Locate the cell with the specified text and output its [X, Y] center coordinate. 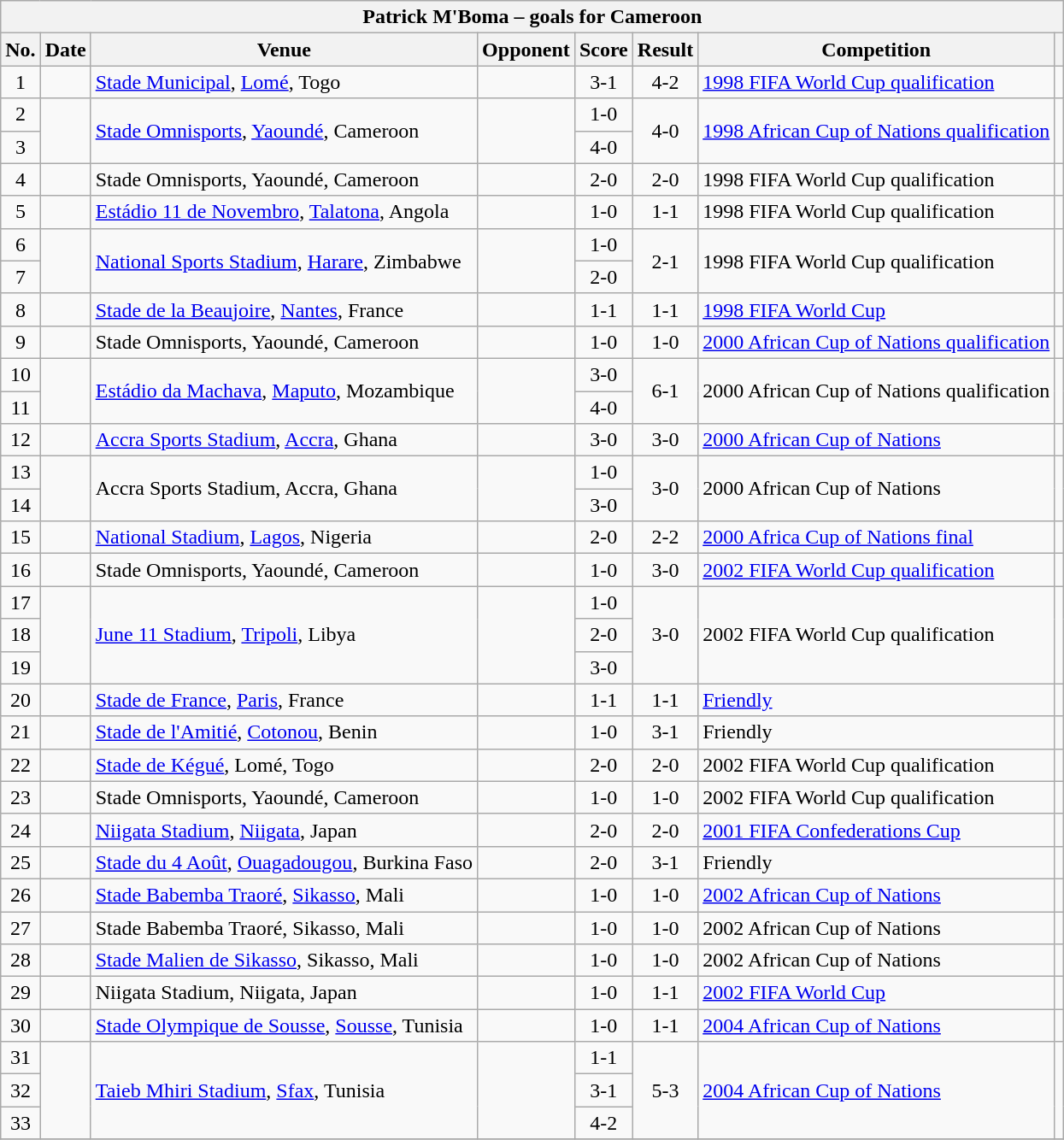
9 [21, 342]
18 [21, 635]
Stade de l'Amitié, Cotonou, Benin [284, 732]
15 [21, 538]
Competition [877, 50]
Estádio da Machava, Maputo, Mozambique [284, 391]
7 [21, 277]
Stade Malien de Sikasso, Sikasso, Mali [284, 961]
Stade de la Beaujoire, Nantes, France [284, 309]
10 [21, 374]
6 [21, 244]
Stade Municipal, Lomé, Togo [284, 82]
33 [21, 1123]
30 [21, 1025]
Result [665, 50]
No. [21, 50]
3 [21, 147]
1998 African Cup of Nations qualification [877, 131]
32 [21, 1090]
Stade du 4 Août, Ouagadougou, Burkina Faso [284, 862]
National Sports Stadium, Harare, Zimbabwe [284, 261]
4 [21, 179]
Opponent [526, 50]
2002 FIFA World Cup [877, 993]
13 [21, 473]
31 [21, 1058]
Taieb Mhiri Stadium, Sfax, Tunisia [284, 1090]
2-1 [665, 261]
2 [21, 115]
2-2 [665, 538]
20 [21, 700]
National Stadium, Lagos, Nigeria [284, 538]
8 [21, 309]
June 11 Stadium, Tripoli, Libya [284, 635]
Score [603, 50]
Patrick M'Boma – goals for Cameroon [532, 17]
1998 FIFA World Cup [877, 309]
22 [21, 765]
19 [21, 667]
27 [21, 927]
14 [21, 505]
5 [21, 212]
2001 FIFA Confederations Cup [877, 830]
Stade de France, Paris, France [284, 700]
24 [21, 830]
Venue [284, 50]
1 [21, 82]
16 [21, 570]
25 [21, 862]
5-3 [665, 1090]
Estádio 11 de Novembro, Talatona, Angola [284, 212]
21 [21, 732]
Stade Olympique de Sousse, Sousse, Tunisia [284, 1025]
29 [21, 993]
28 [21, 961]
23 [21, 797]
2000 Africa Cup of Nations final [877, 538]
Date [65, 50]
26 [21, 895]
Stade de Kégué, Lomé, Togo [284, 765]
11 [21, 408]
12 [21, 440]
17 [21, 602]
6-1 [665, 391]
